Provide the (x, y) coordinate of the cell's center where the given text is located.  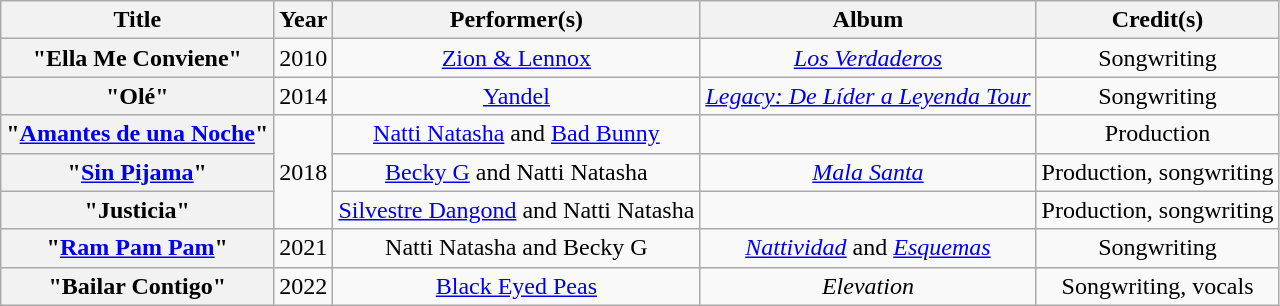
Elevation (868, 286)
Nattividad and Esquemas (868, 248)
Songwriting, vocals (1158, 286)
Performer(s) (516, 20)
Production (1158, 134)
Natti Natasha and Bad Bunny (516, 134)
Black Eyed Peas (516, 286)
Becky G and Natti Natasha (516, 172)
Zion & Lennox (516, 58)
Los Verdaderos (868, 58)
2014 (304, 96)
"Ella Me Conviene" (138, 58)
"Justicia" (138, 210)
2022 (304, 286)
Mala Santa (868, 172)
Silvestre Dangond and Natti Natasha (516, 210)
Year (304, 20)
"Bailar Contigo" (138, 286)
Yandel (516, 96)
2021 (304, 248)
2018 (304, 172)
"Ram Pam Pam" (138, 248)
Title (138, 20)
"Sin Pijama" (138, 172)
Natti Natasha and Becky G (516, 248)
"Olé" (138, 96)
Credit(s) (1158, 20)
Album (868, 20)
"Amantes de una Noche" (138, 134)
Legacy: De Líder a Leyenda Tour (868, 96)
2010 (304, 58)
